Scan for the cell matching the given text and deliver its [x, y] coordinate at center. 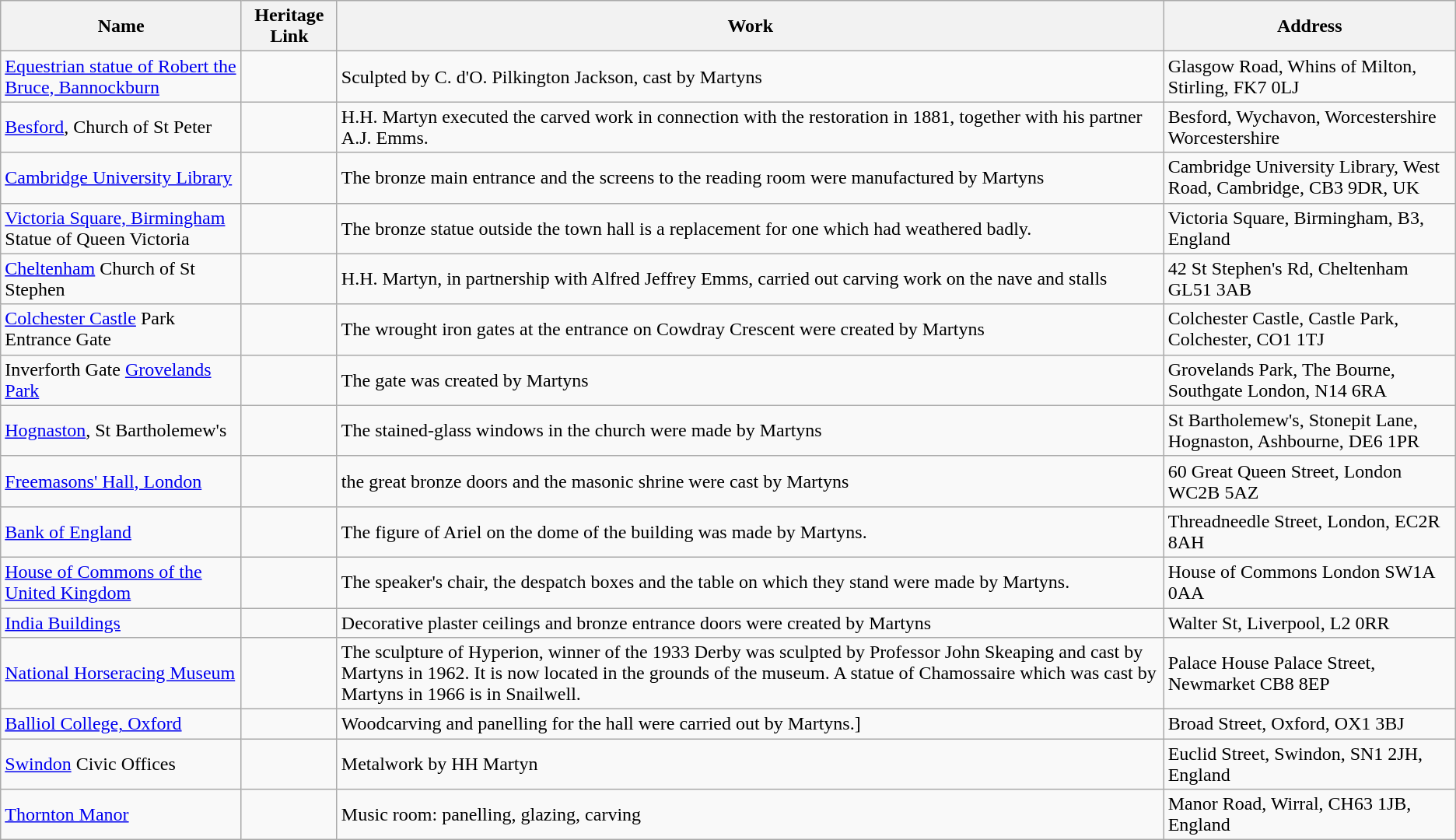
Threadneedle Street, London, EC2R 8AH [1310, 532]
Music room: panelling, glazing, carving [750, 815]
Grovelands Park, The Bourne, Southgate London, N14 6RA [1310, 380]
Address [1310, 26]
Thornton Manor [121, 815]
Bank of England [121, 532]
The gate was created by Martyns [750, 380]
St Bartholemew's, Stonepit Lane, Hognaston, Ashbourne, DE6 1PR [1310, 431]
Manor Road, Wirral, CH63 1JB, England [1310, 815]
Palace House Palace Street, Newmarket CB8 8EP [1310, 674]
Cambridge University Library [121, 177]
Woodcarving and panelling for the hall were carried out by Martyns.] [750, 724]
Equestrian statue of Robert the Bruce, Bannockburn [121, 76]
The stained-glass windows in the church were made by Martyns [750, 431]
Metalwork by HH Martyn [750, 764]
The bronze main entrance and the screens to the reading room were manufactured by Martyns [750, 177]
Cheltenham Church of St Stephen [121, 278]
Victoria Square, Birmingham Statue of Queen Victoria [121, 229]
Walter St, Liverpool, L2 0RR [1310, 623]
The bronze statue outside the town hall is a replacement for one which had weathered badly. [750, 229]
Inverforth Gate Grovelands Park [121, 380]
Colchester Castle, Castle Park, Colchester, CO1 1TJ [1310, 330]
H.H. Martyn, in partnership with Alfred Jeffrey Emms, carried out carving work on the nave and stalls [750, 278]
Broad Street, Oxford, OX1 3BJ [1310, 724]
Decorative plaster ceilings and bronze entrance doors were created by Martyns [750, 623]
The figure of Ariel on the dome of the building was made by Martyns. [750, 532]
Glasgow Road, Whins of Milton, Stirling, FK7 0LJ [1310, 76]
Besford, Wychavon, WorcestershireWorcestershire [1310, 128]
The speaker's chair, the despatch boxes and the table on which they stand were made by Martyns. [750, 582]
House of Commons London SW1A 0AA [1310, 582]
Cambridge University Library, West Road, Cambridge, CB3 9DR, UK [1310, 177]
Name [121, 26]
Balliol College, Oxford [121, 724]
Swindon Civic Offices [121, 764]
H.H. Martyn executed the carved work in connection with the restoration in 1881, together with his partner A.J. Emms. [750, 128]
the great bronze doors and the masonic shrine were cast by Martyns [750, 481]
Work [750, 26]
Colchester Castle Park Entrance Gate [121, 330]
India Buildings [121, 623]
Heritage Link [289, 26]
Freemasons' Hall, London [121, 481]
Euclid Street, Swindon, SN1 2JH, England [1310, 764]
House of Commons of the United Kingdom [121, 582]
42 St Stephen's Rd, Cheltenham GL51 3AB [1310, 278]
The wrought iron gates at the entrance on Cowdray Crescent were created by Martyns [750, 330]
Victoria Square, Birmingham, B3, England [1310, 229]
Hognaston, St Bartholemew's [121, 431]
Sculpted by C. d'O. Pilkington Jackson, cast by Martyns [750, 76]
National Horseracing Museum [121, 674]
Besford, Church of St Peter [121, 128]
60 Great Queen Street, London WC2B 5AZ [1310, 481]
